For the text-containing cell, return its midpoint in (x, y) coordinate format. 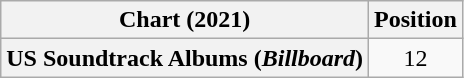
Chart (2021) (185, 20)
US Soundtrack Albums (Billboard) (185, 58)
12 (416, 58)
Position (416, 20)
